Detect which cell encompasses the target text, then output its [X, Y] center coordinate. 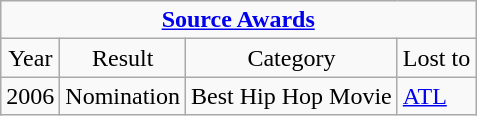
ATL [436, 96]
Nomination [123, 96]
Category [292, 58]
Source Awards [238, 20]
Lost to [436, 58]
Year [30, 58]
2006 [30, 96]
Best Hip Hop Movie [292, 96]
Result [123, 58]
